Scan for the cell matching the given text and deliver its [x, y] coordinate at center. 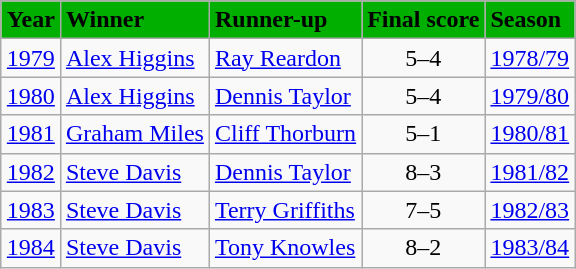
8–2 [424, 248]
Terry Griffiths [285, 210]
1982/83 [530, 210]
1983/84 [530, 248]
1978/79 [530, 58]
1981 [30, 134]
Tony Knowles [285, 248]
Runner-up [285, 20]
Year [30, 20]
Season [530, 20]
5–1 [424, 134]
Ray Reardon [285, 58]
Cliff Thorburn [285, 134]
1981/82 [530, 172]
1980 [30, 96]
1980/81 [530, 134]
8–3 [424, 172]
1979 [30, 58]
Winner [134, 20]
Final score [424, 20]
1979/80 [530, 96]
1982 [30, 172]
Graham Miles [134, 134]
7–5 [424, 210]
1983 [30, 210]
1984 [30, 248]
